Output the [x, y] coordinate of the center of the cell containing the given text.  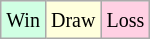
Win [24, 20]
Loss [126, 20]
Draw [72, 20]
